Determine the (x, y) coordinate at the center of the cell enclosing the given text.  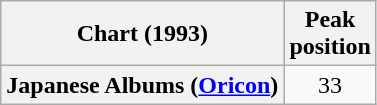
Chart (1993) (142, 34)
Japanese Albums (Oricon) (142, 85)
33 (330, 85)
Peak position (330, 34)
